Search for the cell housing the specified text and yield its (X, Y) center coordinate. 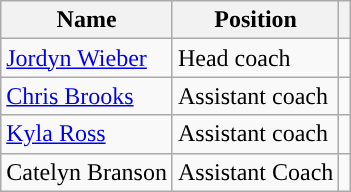
Catelyn Branson (87, 172)
Kyla Ross (87, 134)
Chris Brooks (87, 96)
Position (255, 20)
Head coach (255, 58)
Jordyn Wieber (87, 58)
Name (87, 20)
Assistant Coach (255, 172)
